Provide the [x, y] coordinate of the cell's center where the given text is located.  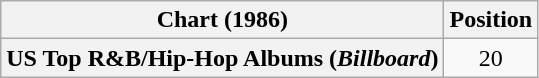
Position [491, 20]
US Top R&B/Hip-Hop Albums (Billboard) [222, 58]
20 [491, 58]
Chart (1986) [222, 20]
